Provide the (x, y) coordinate of the cell's center where the given text is located.  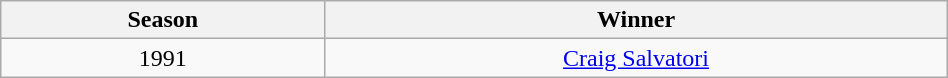
1991 (163, 58)
Craig Salvatori (636, 58)
Season (163, 20)
Winner (636, 20)
